Output the (x, y) coordinate of the center of the cell containing the given text.  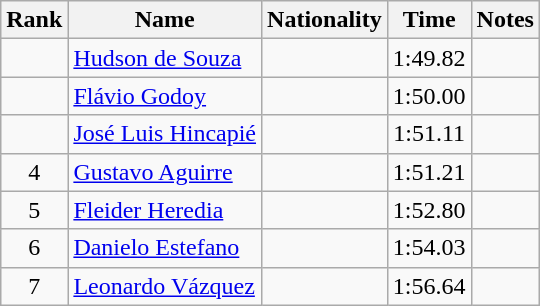
1:56.64 (429, 286)
1:52.80 (429, 210)
1:51.21 (429, 172)
Gustavo Aguirre (165, 172)
Hudson de Souza (165, 58)
1:49.82 (429, 58)
Leonardo Vázquez (165, 286)
5 (34, 210)
1:50.00 (429, 96)
Flávio Godoy (165, 96)
Name (165, 20)
Rank (34, 20)
Nationality (325, 20)
7 (34, 286)
Time (429, 20)
4 (34, 172)
Fleider Heredia (165, 210)
6 (34, 248)
1:51.11 (429, 134)
Notes (505, 20)
1:54.03 (429, 248)
Danielo Estefano (165, 248)
José Luis Hincapié (165, 134)
